Provide the [X, Y] coordinate of the cell's center where the given text is located.  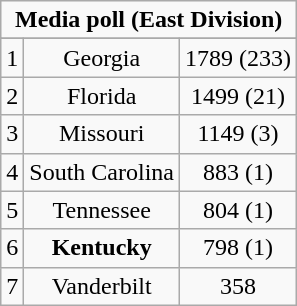
Media poll (East Division) [149, 20]
Georgia [102, 58]
883 (1) [238, 172]
Missouri [102, 134]
Kentucky [102, 248]
5 [12, 210]
6 [12, 248]
1 [12, 58]
1149 (3) [238, 134]
4 [12, 172]
2 [12, 96]
798 (1) [238, 248]
7 [12, 286]
358 [238, 286]
3 [12, 134]
1789 (233) [238, 58]
Tennessee [102, 210]
South Carolina [102, 172]
804 (1) [238, 210]
Florida [102, 96]
1499 (21) [238, 96]
Vanderbilt [102, 286]
